Find where the given text appears and provide that cell's center as (x, y) coordinate. 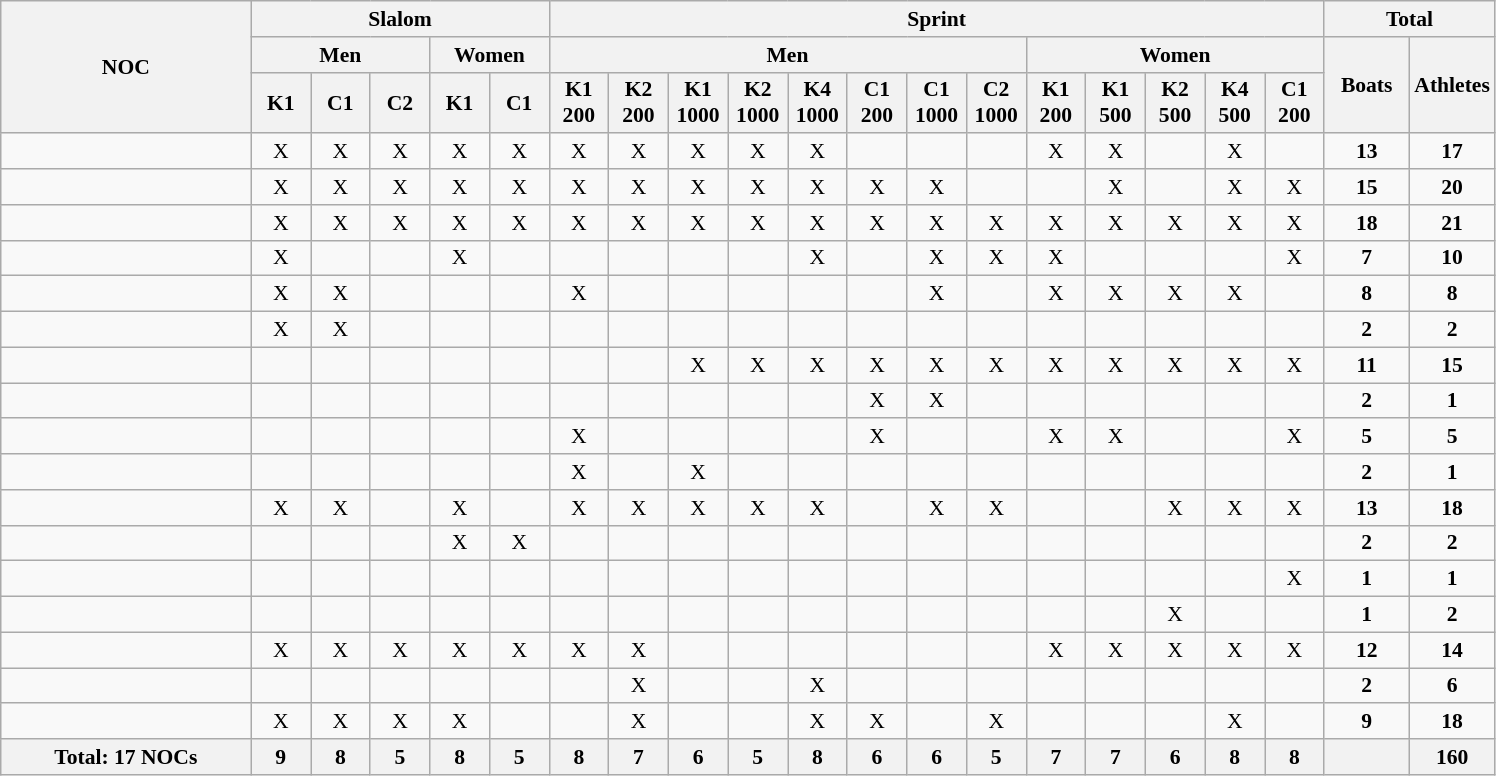
C2 (400, 102)
12 (1366, 650)
160 (1452, 757)
K11000 (698, 102)
K1500 (1116, 102)
C11000 (937, 102)
Total: 17 NOCs (126, 757)
Slalom (400, 19)
K41000 (818, 102)
11 (1366, 365)
K2500 (1175, 102)
K2200 (639, 102)
17 (1452, 152)
K4500 (1235, 102)
K21000 (758, 102)
20 (1452, 187)
21 (1452, 223)
10 (1452, 258)
14 (1452, 650)
C21000 (996, 102)
Athletes (1452, 86)
Sprint (936, 19)
Boats (1366, 86)
Total (1410, 19)
NOC (126, 67)
